Determine the (x, y) coordinate at the center of the cell enclosing the given text.  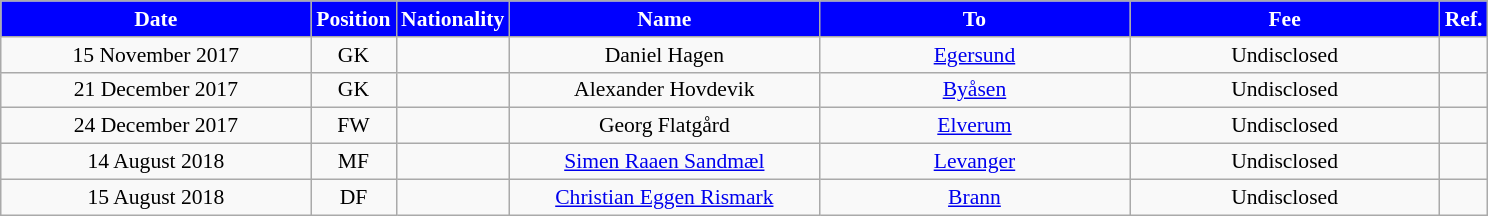
DF (354, 197)
24 December 2017 (156, 126)
Nationality (452, 19)
Position (354, 19)
Date (156, 19)
15 November 2017 (156, 55)
Fee (1285, 19)
MF (354, 162)
Alexander Hovdevik (664, 90)
Simen Raaen Sandmæl (664, 162)
Egersund (974, 55)
14 August 2018 (156, 162)
Name (664, 19)
Daniel Hagen (664, 55)
Elverum (974, 126)
To (974, 19)
Levanger (974, 162)
Ref. (1464, 19)
21 December 2017 (156, 90)
Byåsen (974, 90)
FW (354, 126)
Christian Eggen Rismark (664, 197)
Georg Flatgård (664, 126)
Brann (974, 197)
15 August 2018 (156, 197)
